Locate the cell with the specified text and output its (x, y) center coordinate. 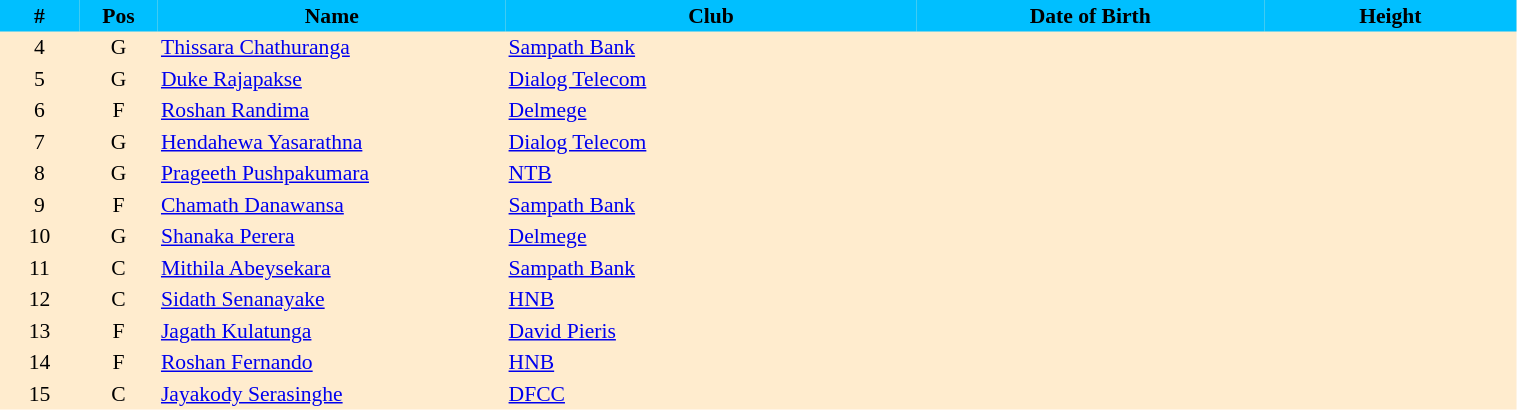
Height (1390, 16)
NTB (712, 174)
Name (332, 16)
David Pieris (712, 331)
Mithila Abeysekara (332, 268)
Roshan Randima (332, 110)
Jagath Kulatunga (332, 331)
Hendahewa Yasarathna (332, 142)
Club (712, 16)
13 (40, 331)
10 (40, 236)
11 (40, 268)
Jayakody Serasinghe (332, 394)
4 (40, 48)
Shanaka Perera (332, 236)
12 (40, 300)
15 (40, 394)
6 (40, 110)
Chamath Danawansa (332, 205)
14 (40, 362)
Prageeth Pushpakumara (332, 174)
7 (40, 142)
Sidath Senanayake (332, 300)
Thissara Chathuranga (332, 48)
5 (40, 79)
Duke Rajapakse (332, 79)
9 (40, 205)
8 (40, 174)
Pos (118, 16)
DFCC (712, 394)
Roshan Fernando (332, 362)
Date of Birth (1090, 16)
# (40, 16)
